Return the [x, y] coordinate for the center point of the cell that contains the specified text.  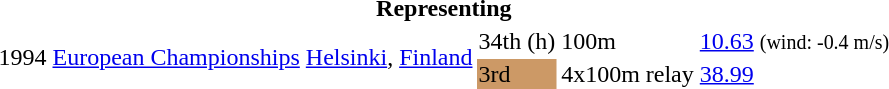
34th (h) [517, 41]
European Championships [176, 58]
4x100m relay [628, 74]
Helsinki, Finland [389, 58]
100m [628, 41]
3rd [517, 74]
